From the cell containing the given text, extract its center point as [X, Y] coordinate. 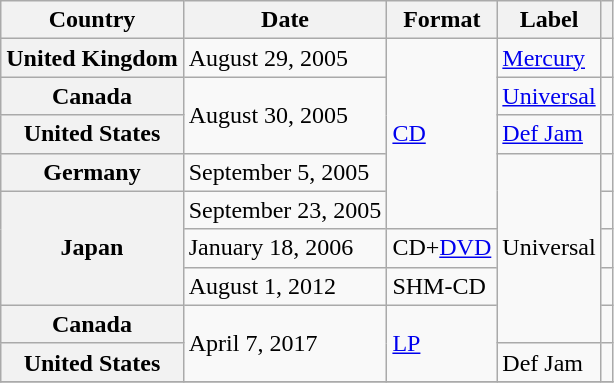
September 5, 2005 [285, 172]
Label [549, 20]
January 18, 2006 [285, 248]
August 30, 2005 [285, 115]
Japan [92, 248]
August 29, 2005 [285, 58]
Format [442, 20]
SHM-CD [442, 286]
United Kingdom [92, 58]
Germany [92, 172]
August 1, 2012 [285, 286]
CD+DVD [442, 248]
Mercury [549, 58]
September 23, 2005 [285, 210]
Date [285, 20]
Country [92, 20]
LP [442, 343]
CD [442, 134]
April 7, 2017 [285, 343]
